Pinpoint the cell where the given text exists, returning its [X, Y] midpoint coordinate. 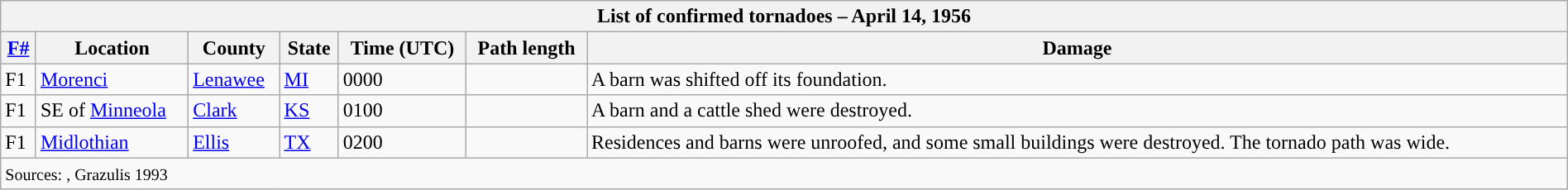
Damage [1078, 48]
Midlothian [112, 142]
SE of Minneola [112, 111]
Sources: , Grazulis 1993 [784, 173]
Location [112, 48]
List of confirmed tornadoes – April 14, 1956 [784, 17]
Time (UTC) [402, 48]
Morenci [112, 79]
Lenawee [234, 79]
Residences and barns were unroofed, and some small buildings were destroyed. The tornado path was wide. [1078, 142]
Path length [527, 48]
KS [309, 111]
0200 [402, 142]
F# [18, 48]
Clark [234, 111]
Ellis [234, 142]
A barn was shifted off its foundation. [1078, 79]
MI [309, 79]
State [309, 48]
County [234, 48]
TX [309, 142]
0100 [402, 111]
A barn and a cattle shed were destroyed. [1078, 111]
0000 [402, 79]
